Detect which cell encompasses the target text, then output its (X, Y) center coordinate. 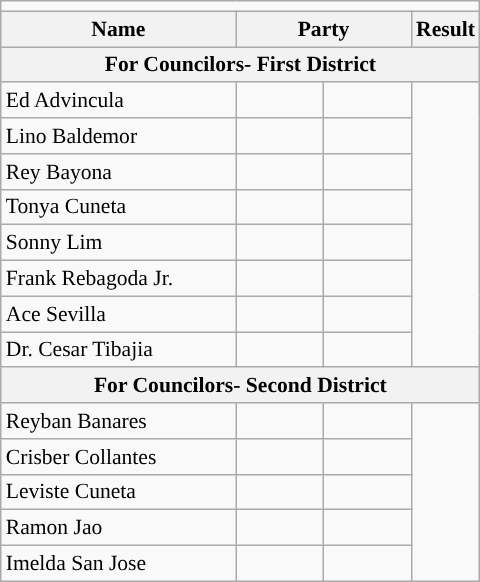
Party (324, 29)
Crisber Collantes (118, 457)
Frank Rebagoda Jr. (118, 279)
Ramon Jao (118, 528)
Rey Bayona (118, 172)
Leviste Cuneta (118, 492)
Dr. Cesar Tibajia (118, 350)
Lino Baldemor (118, 136)
Imelda San Jose (118, 564)
Name (118, 29)
For Councilors- First District (240, 65)
Result (446, 29)
Reyban Banares (118, 421)
For Councilors- Second District (240, 386)
Sonny Lim (118, 243)
Ace Sevilla (118, 314)
Ed Advincula (118, 101)
Tonya Cuneta (118, 207)
